Return (x, y) of the center of cell containing provided text 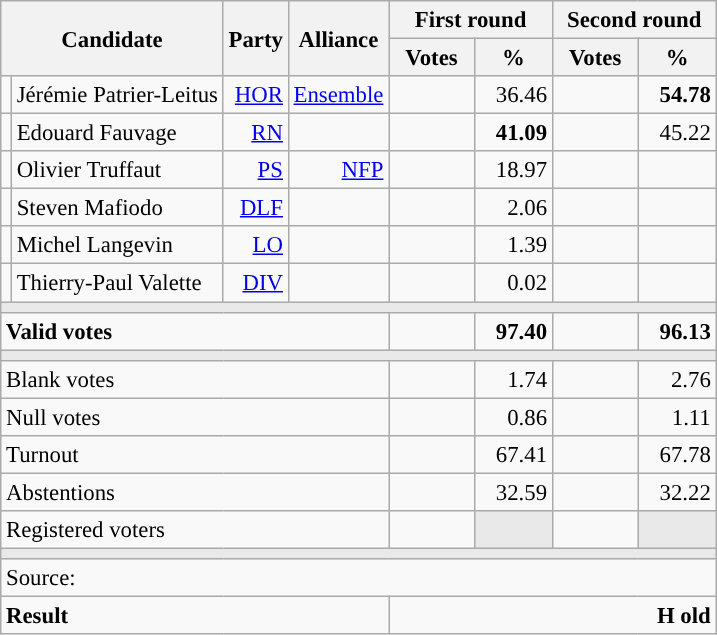
PS (256, 170)
18.97 (513, 170)
DLF (256, 208)
32.22 (677, 492)
97.40 (513, 331)
Turnout (195, 455)
36.46 (513, 95)
0.86 (513, 417)
32.59 (513, 492)
Registered voters (195, 530)
Second round (634, 20)
Source: (358, 578)
Party (256, 38)
0.02 (513, 283)
67.78 (677, 455)
Candidate (112, 38)
Olivier Truffaut (117, 170)
41.09 (513, 133)
2.06 (513, 208)
Jérémie Patrier-Leitus (117, 95)
NFP (338, 170)
67.41 (513, 455)
Result (195, 616)
Null votes (195, 417)
Ensemble (338, 95)
LO (256, 245)
1.11 (677, 417)
96.13 (677, 331)
H old (552, 616)
RN (256, 133)
1.39 (513, 245)
45.22 (677, 133)
First round (471, 20)
DIV (256, 283)
54.78 (677, 95)
Michel Langevin (117, 245)
Valid votes (195, 331)
HOR (256, 95)
Abstentions (195, 492)
Alliance (338, 38)
Steven Mafiodo (117, 208)
1.74 (513, 379)
Thierry-Paul Valette (117, 283)
Edouard Fauvage (117, 133)
Blank votes (195, 379)
2.76 (677, 379)
